Identify which cell holds the provided text, then report its (X, Y) central coordinate. 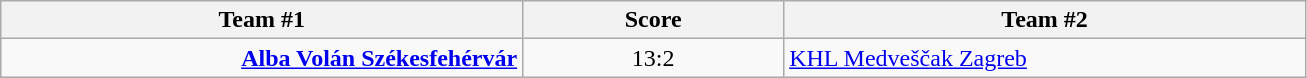
Team #2 (1045, 20)
KHL Medveščak Zagreb (1045, 58)
13:2 (654, 58)
Team #1 (262, 20)
Score (654, 20)
Alba Volán Székesfehérvár (262, 58)
